Identify which cell holds the provided text, then report its [X, Y] central coordinate. 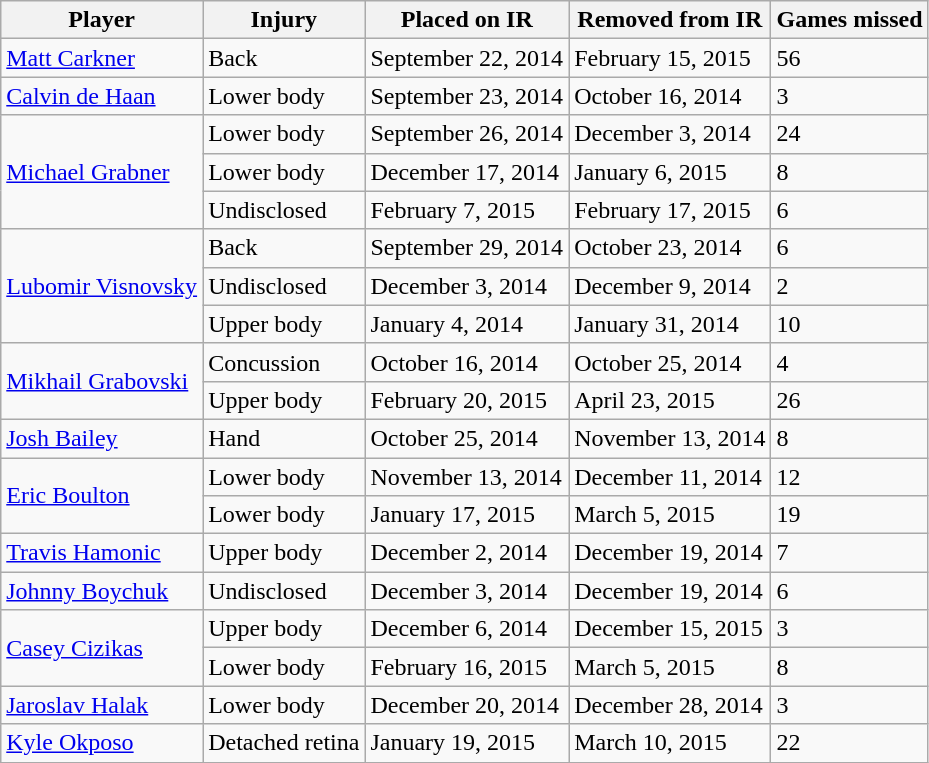
January 19, 2015 [467, 743]
Lubomir Visnovsky [102, 286]
September 23, 2014 [467, 96]
10 [850, 324]
19 [850, 515]
12 [850, 477]
January 17, 2015 [467, 515]
February 15, 2015 [670, 58]
Johnny Boychuk [102, 591]
February 7, 2015 [467, 210]
Mikhail Grabovski [102, 381]
Travis Hamonic [102, 553]
February 17, 2015 [670, 210]
February 16, 2015 [467, 667]
December 9, 2014 [670, 286]
December 17, 2014 [467, 172]
January 31, 2014 [670, 324]
22 [850, 743]
Placed on IR [467, 20]
January 6, 2015 [670, 172]
December 6, 2014 [467, 629]
26 [850, 400]
2 [850, 286]
Games missed [850, 20]
March 10, 2015 [670, 743]
December 20, 2014 [467, 705]
September 29, 2014 [467, 248]
Jaroslav Halak [102, 705]
56 [850, 58]
February 20, 2015 [467, 400]
September 22, 2014 [467, 58]
Kyle Okposo [102, 743]
Player [102, 20]
Eric Boulton [102, 496]
April 23, 2015 [670, 400]
Josh Bailey [102, 438]
January 4, 2014 [467, 324]
Michael Grabner [102, 172]
Matt Carkner [102, 58]
Injury [284, 20]
December 15, 2015 [670, 629]
December 11, 2014 [670, 477]
4 [850, 362]
October 23, 2014 [670, 248]
December 28, 2014 [670, 705]
Calvin de Haan [102, 96]
Concussion [284, 362]
December 2, 2014 [467, 553]
Casey Cizikas [102, 648]
Removed from IR [670, 20]
7 [850, 553]
Hand [284, 438]
Detached retina [284, 743]
September 26, 2014 [467, 134]
24 [850, 134]
